Output the (X, Y) coordinate of the center of the cell containing the given text.  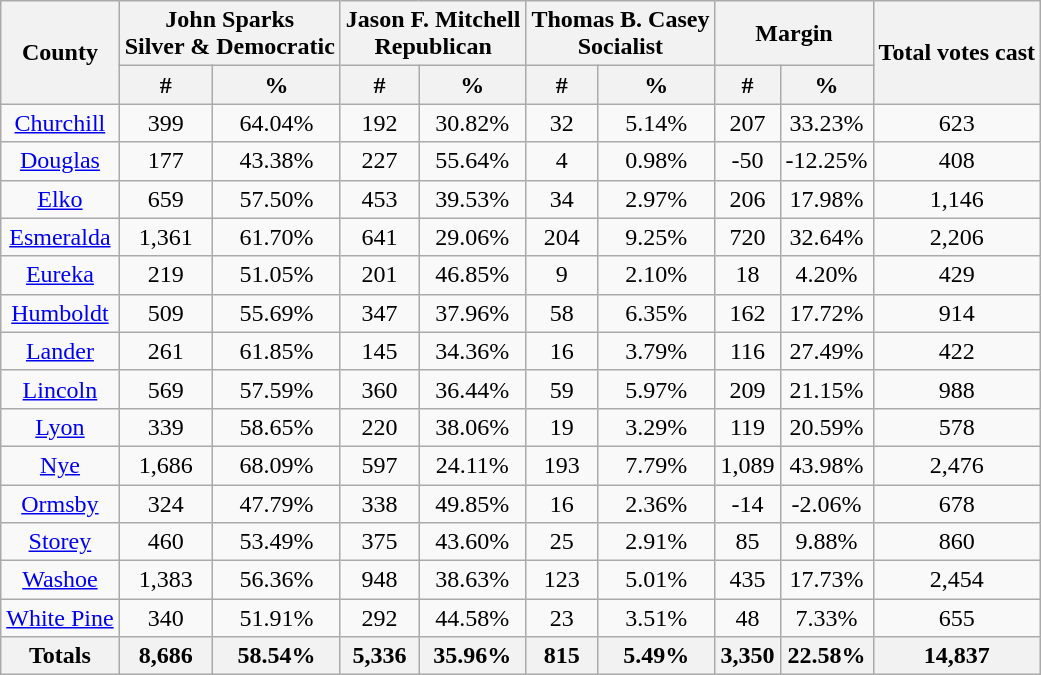
655 (957, 618)
119 (748, 427)
162 (748, 313)
17.73% (826, 580)
53.49% (277, 542)
58.54% (277, 656)
206 (748, 199)
597 (379, 465)
1,383 (166, 580)
County (60, 52)
58 (562, 313)
3.79% (656, 351)
43.38% (277, 161)
Totals (60, 656)
Lyon (60, 427)
Churchill (60, 123)
46.85% (472, 275)
1,146 (957, 199)
720 (748, 237)
659 (166, 199)
3.51% (656, 618)
Ormsby (60, 503)
32.64% (826, 237)
678 (957, 503)
5.97% (656, 389)
51.05% (277, 275)
27.49% (826, 351)
57.59% (277, 389)
Margin (794, 34)
61.70% (277, 237)
2,454 (957, 580)
948 (379, 580)
399 (166, 123)
177 (166, 161)
220 (379, 427)
30.82% (472, 123)
49.85% (472, 503)
White Pine (60, 618)
37.96% (472, 313)
Douglas (60, 161)
292 (379, 618)
509 (166, 313)
422 (957, 351)
Eureka (60, 275)
201 (379, 275)
Elko (60, 199)
569 (166, 389)
-12.25% (826, 161)
209 (748, 389)
5.01% (656, 580)
85 (748, 542)
408 (957, 161)
20.59% (826, 427)
43.98% (826, 465)
34 (562, 199)
47.79% (277, 503)
207 (748, 123)
2.91% (656, 542)
56.36% (277, 580)
192 (379, 123)
43.60% (472, 542)
435 (748, 580)
34.36% (472, 351)
Esmeralda (60, 237)
338 (379, 503)
Lincoln (60, 389)
29.06% (472, 237)
2.10% (656, 275)
61.85% (277, 351)
815 (562, 656)
5.14% (656, 123)
25 (562, 542)
261 (166, 351)
4.20% (826, 275)
Nye (60, 465)
-50 (748, 161)
Storey (60, 542)
5,336 (379, 656)
32 (562, 123)
59 (562, 389)
2,476 (957, 465)
-2.06% (826, 503)
57.50% (277, 199)
33.23% (826, 123)
1,361 (166, 237)
48 (748, 618)
51.91% (277, 618)
23 (562, 618)
-14 (748, 503)
8,686 (166, 656)
988 (957, 389)
347 (379, 313)
39.53% (472, 199)
375 (379, 542)
19 (562, 427)
68.09% (277, 465)
453 (379, 199)
123 (562, 580)
38.06% (472, 427)
Lander (60, 351)
860 (957, 542)
35.96% (472, 656)
Total votes cast (957, 52)
2,206 (957, 237)
55.64% (472, 161)
623 (957, 123)
5.49% (656, 656)
24.11% (472, 465)
14,837 (957, 656)
36.44% (472, 389)
339 (166, 427)
64.04% (277, 123)
Thomas B. CaseySocialist (620, 34)
Humboldt (60, 313)
17.72% (826, 313)
9 (562, 275)
Jason F. MitchellRepublican (433, 34)
6.35% (656, 313)
21.15% (826, 389)
324 (166, 503)
9.88% (826, 542)
58.65% (277, 427)
John SparksSilver & Democratic (230, 34)
38.63% (472, 580)
145 (379, 351)
1,089 (748, 465)
18 (748, 275)
3.29% (656, 427)
7.79% (656, 465)
340 (166, 618)
55.69% (277, 313)
0.98% (656, 161)
360 (379, 389)
9.25% (656, 237)
22.58% (826, 656)
460 (166, 542)
4 (562, 161)
3,350 (748, 656)
Washoe (60, 580)
429 (957, 275)
193 (562, 465)
219 (166, 275)
2.97% (656, 199)
7.33% (826, 618)
914 (957, 313)
17.98% (826, 199)
1,686 (166, 465)
116 (748, 351)
227 (379, 161)
641 (379, 237)
2.36% (656, 503)
204 (562, 237)
578 (957, 427)
44.58% (472, 618)
